Output the [X, Y] coordinate of the center of the cell containing the given text.  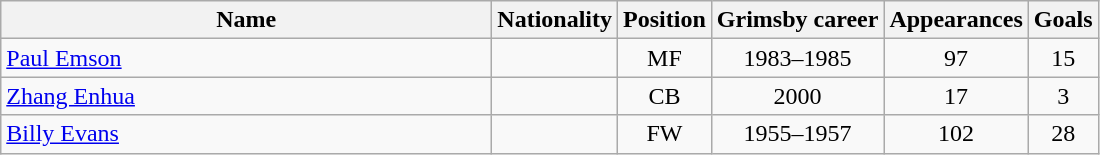
Grimsby career [798, 20]
3 [1063, 96]
1955–1957 [798, 134]
Goals [1063, 20]
MF [665, 58]
FW [665, 134]
Name [246, 20]
17 [956, 96]
Nationality [555, 20]
Appearances [956, 20]
1983–1985 [798, 58]
CB [665, 96]
Billy Evans [246, 134]
Position [665, 20]
2000 [798, 96]
97 [956, 58]
Zhang Enhua [246, 96]
102 [956, 134]
15 [1063, 58]
28 [1063, 134]
Paul Emson [246, 58]
